Provide the (X, Y) coordinate of the cell's center where the given text is located.  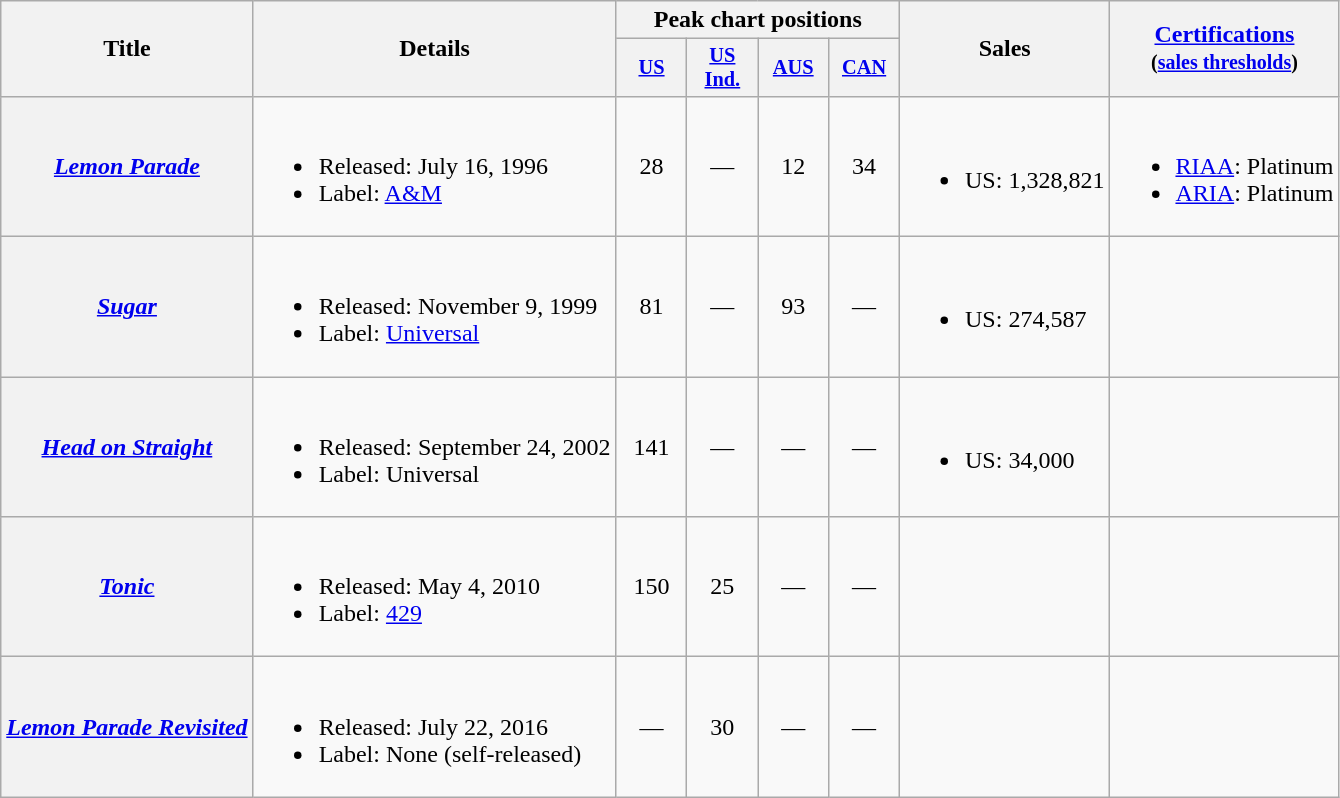
USInd. (722, 68)
CAN (864, 68)
Tonic (127, 587)
Details (434, 49)
RIAA: PlatinumARIA: Platinum (1224, 166)
Released: September 24, 2002Label: Universal (434, 447)
Sugar (127, 307)
Released: November 9, 1999Label: Universal (434, 307)
141 (652, 447)
Lemon Parade Revisited (127, 727)
Lemon Parade (127, 166)
Title (127, 49)
25 (722, 587)
AUS (794, 68)
34 (864, 166)
30 (722, 727)
US: 34,000 (1005, 447)
81 (652, 307)
Sales (1005, 49)
Released: May 4, 2010Label: 429 (434, 587)
US: 274,587 (1005, 307)
Head on Straight (127, 447)
12 (794, 166)
93 (794, 307)
Released: July 16, 1996Label: A&M (434, 166)
28 (652, 166)
US: 1,328,821 (1005, 166)
US (652, 68)
Peak chart positions (758, 20)
Released: July 22, 2016Label: None (self-released) (434, 727)
Certifications(sales thresholds) (1224, 49)
150 (652, 587)
